Identify which cell holds the provided text, then report its [X, Y] central coordinate. 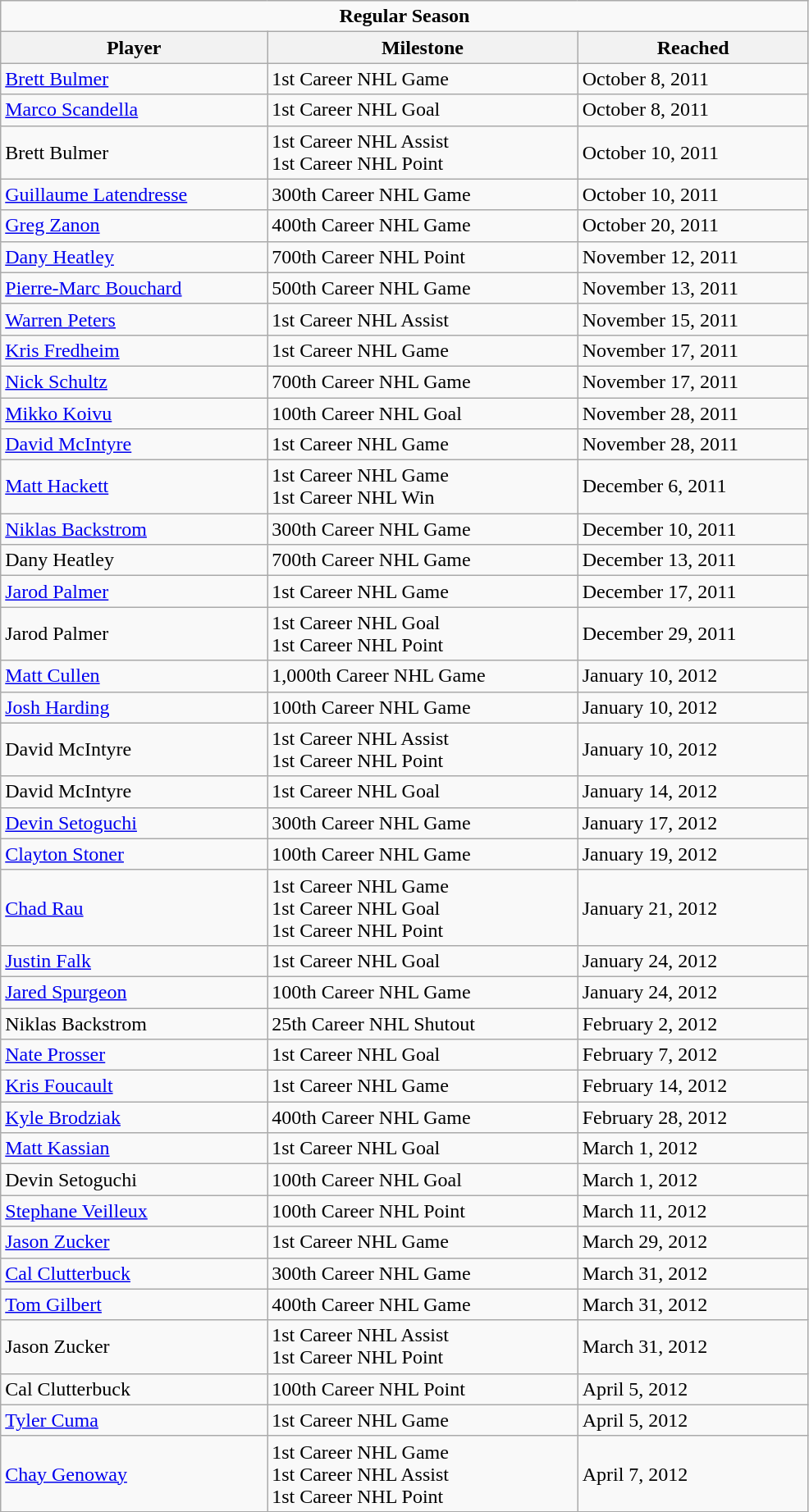
February 7, 2012 [692, 1055]
Stephane Veilleux [135, 1211]
Jared Spurgeon [135, 992]
Nick Schultz [135, 381]
Kris Foucault [135, 1086]
1st Career NHL Game1st Career NHL Assist1st Career NHL Point [423, 1473]
February 14, 2012 [692, 1086]
Guillaume Latendresse [135, 194]
Kyle Brodziak [135, 1117]
Tyler Cuma [135, 1420]
Josh Harding [135, 707]
Tom Gilbert [135, 1304]
Pierre-Marc Bouchard [135, 288]
December 17, 2011 [692, 592]
1st Career NHL Game1st Career NHL Goal1st Career NHL Point [423, 907]
1st Career NHL Assist [423, 319]
Chad Rau [135, 907]
Player [135, 48]
1st Career NHL Goal1st Career NHL Point [423, 633]
Clayton Stoner [135, 854]
February 28, 2012 [692, 1117]
January 19, 2012 [692, 854]
January 21, 2012 [692, 907]
Regular Season [404, 16]
December 6, 2011 [692, 487]
December 29, 2011 [692, 633]
Matt Kassian [135, 1149]
Greg Zanon [135, 226]
Justin Falk [135, 961]
Marco Scandella [135, 110]
November 13, 2011 [692, 288]
Mikko Koivu [135, 413]
700th Career NHL Point [423, 257]
January 14, 2012 [692, 792]
November 12, 2011 [692, 257]
1,000th Career NHL Game [423, 676]
March 11, 2012 [692, 1211]
Reached [692, 48]
April 7, 2012 [692, 1473]
1st Career NHL Game1st Career NHL Win [423, 487]
500th Career NHL Game [423, 288]
25th Career NHL Shutout [423, 1023]
October 20, 2011 [692, 226]
Milestone [423, 48]
Chay Genoway [135, 1473]
November 15, 2011 [692, 319]
December 10, 2011 [692, 529]
February 2, 2012 [692, 1023]
Nate Prosser [135, 1055]
Kris Fredheim [135, 350]
January 17, 2012 [692, 823]
March 29, 2012 [692, 1242]
Matt Hackett [135, 487]
Warren Peters [135, 319]
Matt Cullen [135, 676]
December 13, 2011 [692, 560]
